From the cell containing the given text, extract its center point as (x, y) coordinate. 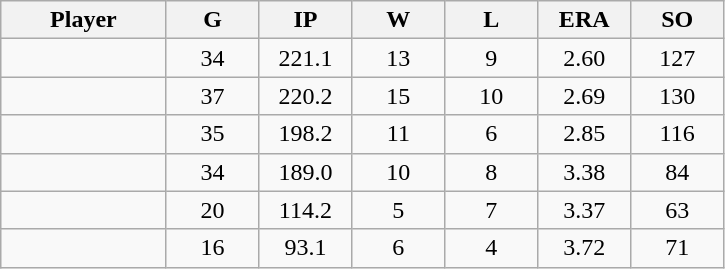
63 (678, 210)
84 (678, 172)
13 (398, 58)
3.38 (584, 172)
130 (678, 96)
5 (398, 210)
220.2 (306, 96)
3.37 (584, 210)
127 (678, 58)
221.1 (306, 58)
20 (212, 210)
189.0 (306, 172)
L (492, 20)
198.2 (306, 134)
3.72 (584, 248)
G (212, 20)
SO (678, 20)
2.69 (584, 96)
37 (212, 96)
16 (212, 248)
116 (678, 134)
7 (492, 210)
W (398, 20)
IP (306, 20)
93.1 (306, 248)
2.85 (584, 134)
4 (492, 248)
15 (398, 96)
Player (84, 20)
2.60 (584, 58)
71 (678, 248)
11 (398, 134)
8 (492, 172)
35 (212, 134)
114.2 (306, 210)
ERA (584, 20)
9 (492, 58)
